Provide the [X, Y] coordinate of the cell's center where the given text is located.  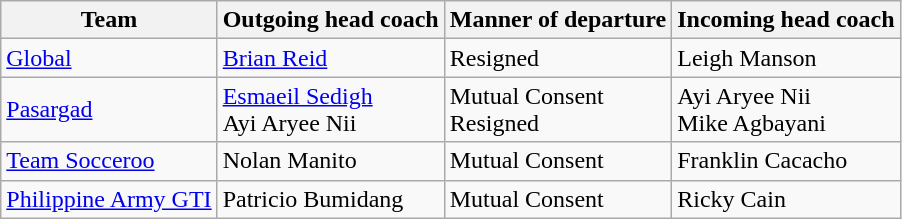
Brian Reid [330, 58]
Pasargad [109, 110]
Outgoing head coach [330, 20]
Ayi Aryee Nii Mike Agbayani [786, 110]
Nolan Manito [330, 161]
Team Socceroo [109, 161]
Team [109, 20]
Philippine Army GTI [109, 199]
Incoming head coach [786, 20]
Resigned [558, 58]
Esmaeil Sedigh Ayi Aryee Nii [330, 110]
Ricky Cain [786, 199]
Leigh Manson [786, 58]
Patricio Bumidang [330, 199]
Franklin Cacacho [786, 161]
Manner of departure [558, 20]
Mutual Consent Resigned [558, 110]
Global [109, 58]
